From the cell containing the given text, extract its center point as (x, y) coordinate. 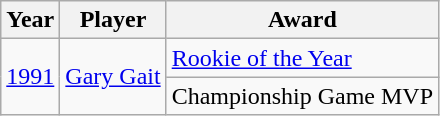
Player (113, 20)
Year (30, 20)
Gary Gait (113, 77)
Rookie of the Year (302, 58)
Award (302, 20)
Championship Game MVP (302, 96)
1991 (30, 77)
